Provide the (X, Y) coordinate of the cell's center where the given text is located.  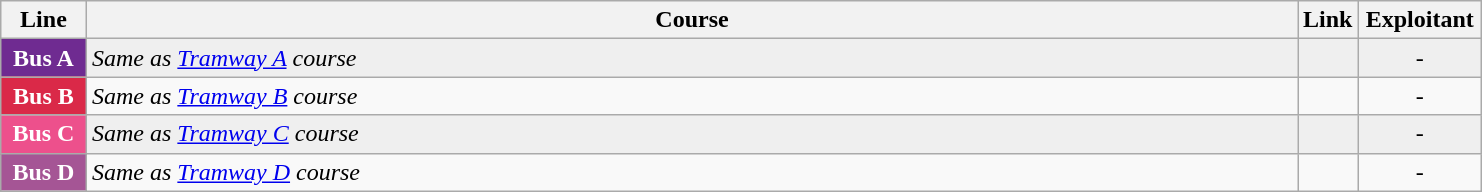
Bus A (43, 58)
Bus B (43, 96)
Same as Tramway B course (692, 96)
Exploitant (1420, 20)
Link (1328, 20)
Bus C (43, 134)
Same as Tramway C course (692, 134)
Course (692, 20)
Same as Tramway D course (692, 172)
Bus D (43, 172)
Line (43, 20)
Same as Tramway A course (692, 58)
